Identify which cell holds the provided text, then report its (X, Y) central coordinate. 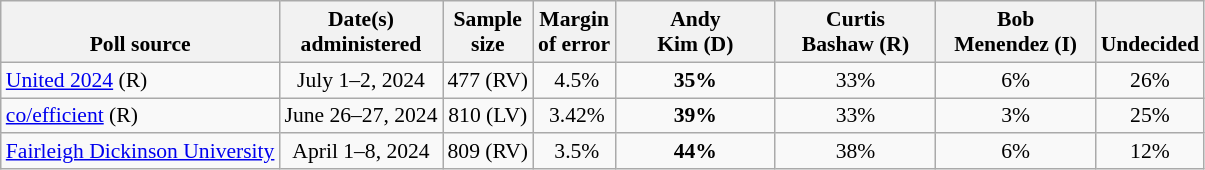
3.42% (574, 116)
38% (855, 152)
39% (695, 116)
AndyKim (D) (695, 32)
809 (RV) (488, 152)
12% (1150, 152)
Date(s)administered (360, 32)
Undecided (1150, 32)
CurtisBashaw (R) (855, 32)
25% (1150, 116)
Fairleigh Dickinson University (140, 152)
Poll source (140, 32)
3.5% (574, 152)
35% (695, 80)
co/efficient (R) (140, 116)
477 (RV) (488, 80)
44% (695, 152)
3% (1016, 116)
July 1–2, 2024 (360, 80)
Marginof error (574, 32)
26% (1150, 80)
4.5% (574, 80)
April 1–8, 2024 (360, 152)
BobMenendez (I) (1016, 32)
June 26–27, 2024 (360, 116)
Samplesize (488, 32)
United 2024 (R) (140, 80)
810 (LV) (488, 116)
